Capture the cell that displays the provided text and extract its [X, Y] central coordinate. 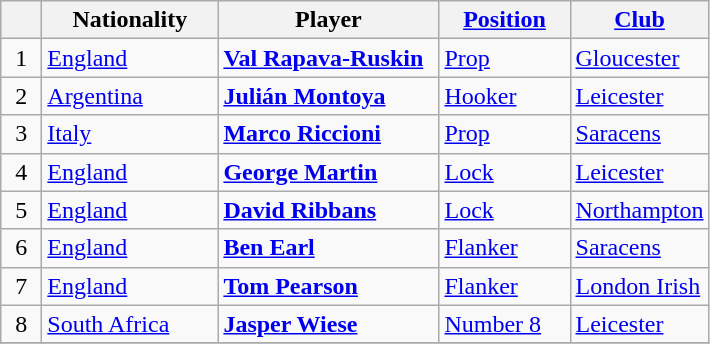
Argentina [130, 96]
Northampton [640, 210]
George Martin [328, 172]
Italy [130, 134]
8 [22, 324]
South Africa [130, 324]
Player [328, 20]
6 [22, 248]
2 [22, 96]
London Irish [640, 286]
5 [22, 210]
Hooker [504, 96]
1 [22, 58]
Julián Montoya [328, 96]
Nationality [130, 20]
3 [22, 134]
Ben Earl [328, 248]
Number 8 [504, 324]
Gloucester [640, 58]
David Ribbans [328, 210]
Position [504, 20]
Marco Riccioni [328, 134]
4 [22, 172]
Jasper Wiese [328, 324]
Club [640, 20]
7 [22, 286]
Val Rapava-Ruskin [328, 58]
Tom Pearson [328, 286]
